Determine the [x, y] coordinate at the center of the cell enclosing the given text.  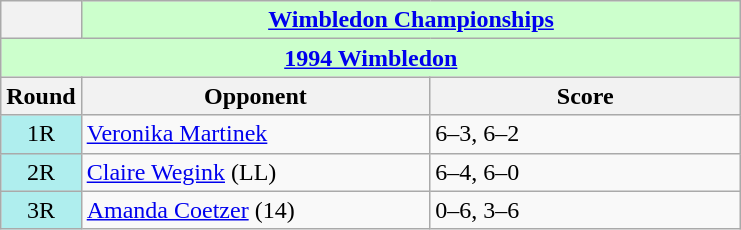
6–3, 6–2 [586, 134]
Veronika Martinek [256, 134]
3R [41, 210]
Wimbledon Championships [411, 20]
0–6, 3–6 [586, 210]
Opponent [256, 96]
Score [586, 96]
1994 Wimbledon [371, 58]
1R [41, 134]
Amanda Coetzer (14) [256, 210]
6–4, 6–0 [586, 172]
Round [41, 96]
2R [41, 172]
Claire Wegink (LL) [256, 172]
